Extract the [x, y] coordinate from the center of the cell holding the provided text.  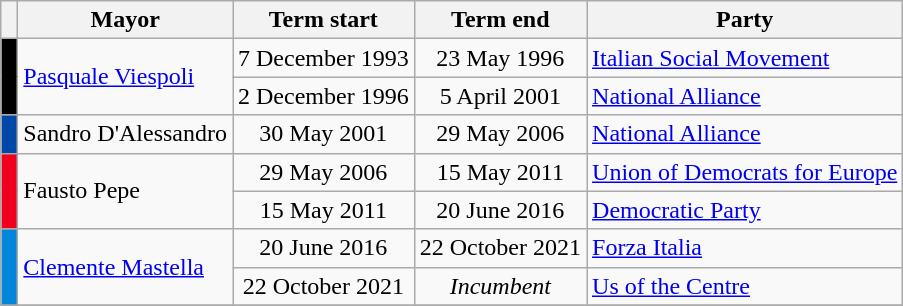
23 May 1996 [500, 58]
Pasquale Viespoli [126, 77]
5 April 2001 [500, 96]
7 December 1993 [323, 58]
2 December 1996 [323, 96]
Sandro D'Alessandro [126, 134]
Italian Social Movement [745, 58]
Democratic Party [745, 210]
Term start [323, 20]
Party [745, 20]
Forza Italia [745, 248]
Fausto Pepe [126, 191]
Mayor [126, 20]
Union of Democrats for Europe [745, 172]
Clemente Mastella [126, 267]
30 May 2001 [323, 134]
Term end [500, 20]
Incumbent [500, 286]
Us of the Centre [745, 286]
